Scan for the cell matching the given text and deliver its (X, Y) coordinate at center. 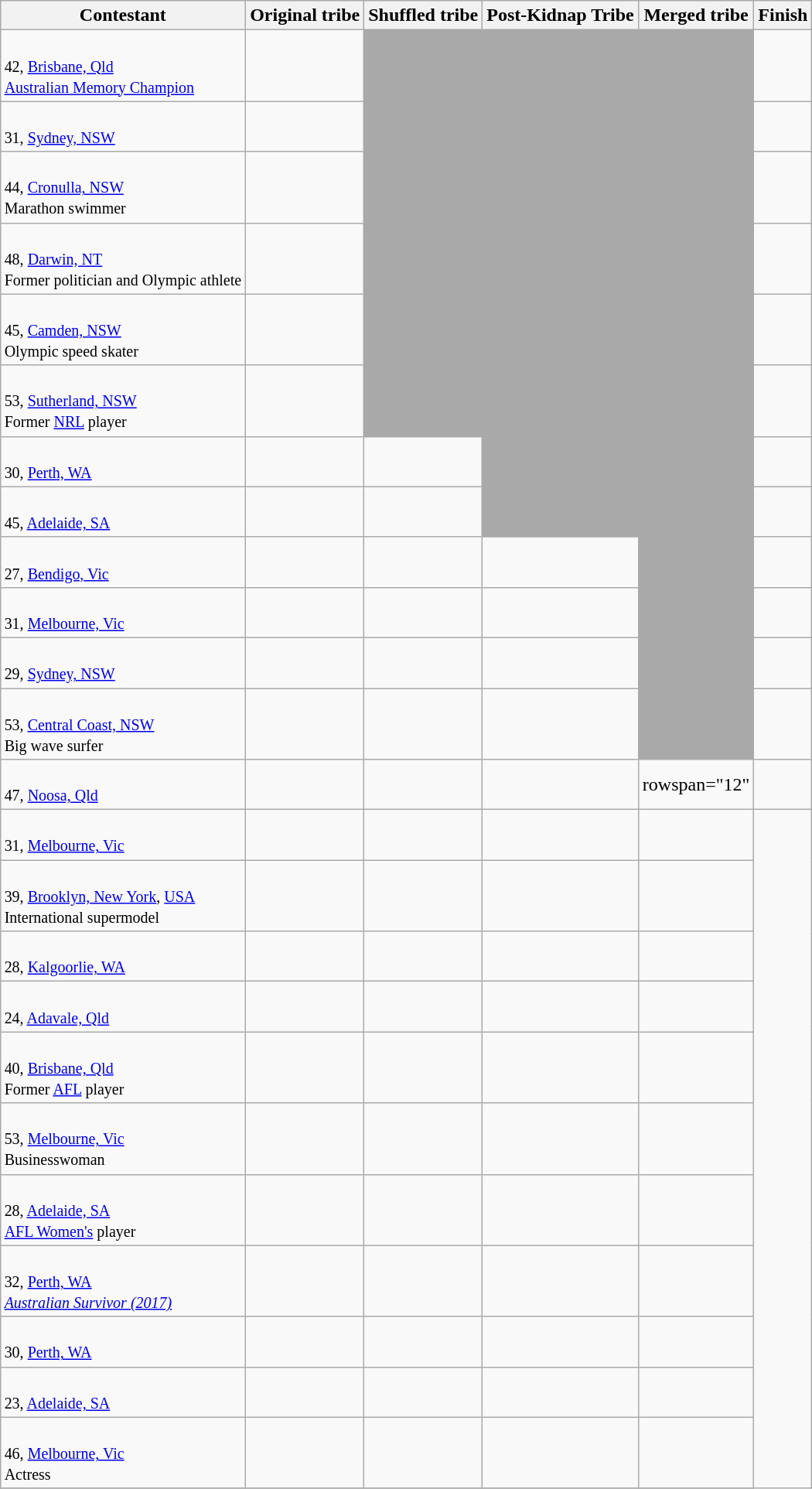
24, Adavale, Qld (123, 1007)
Merged tribe (696, 15)
31, Sydney, NSW (123, 127)
32, Perth, WAAustralian Survivor (2017) (123, 1281)
44, Cronulla, NSWMarathon swimmer (123, 187)
rowspan="12" (696, 784)
28, Adelaide, SAAFL Women's player (123, 1210)
53, Melbourne, VicBusinesswoman (123, 1139)
45, Adelaide, SA (123, 512)
39, Brooklyn, New York, USAInternational supermodel (123, 896)
42, Brisbane, QldAustralian Memory Champion (123, 66)
Contestant (123, 15)
Post-Kidnap Tribe (561, 15)
53, Sutherland, NSWFormer NRL player (123, 401)
Finish (783, 15)
53, Central Coast, NSWBig wave surfer (123, 724)
47, Noosa, Qld (123, 784)
23, Adelaide, SA (123, 1392)
48, Darwin, NTFormer politician and Olympic athlete (123, 258)
Original tribe (305, 15)
46, Melbourne, VicActress (123, 1453)
29, Sydney, NSW (123, 662)
45, Camden, NSWOlympic speed skater (123, 330)
40, Brisbane, QldFormer AFL player (123, 1067)
Shuffled tribe (424, 15)
28, Kalgoorlie, WA (123, 956)
27, Bendigo, Vic (123, 562)
